Return (x, y) of the center of cell containing provided text 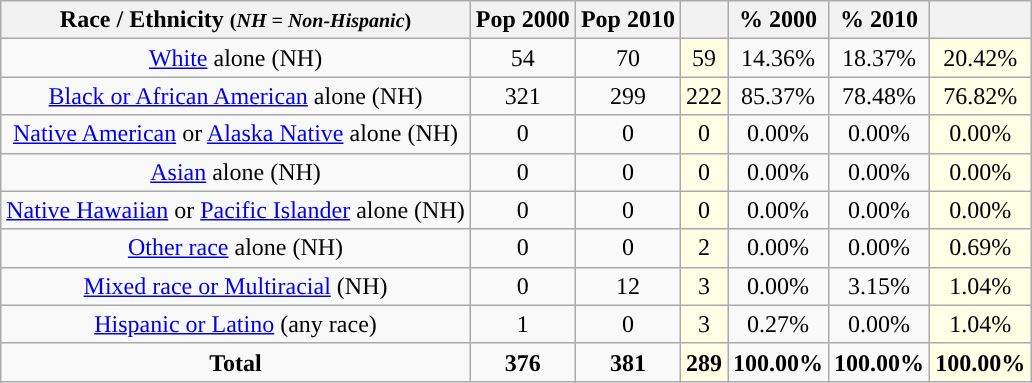
14.36% (778, 58)
Native Hawaiian or Pacific Islander alone (NH) (236, 210)
85.37% (778, 96)
Race / Ethnicity (NH = Non-Hispanic) (236, 20)
76.82% (980, 96)
Black or African American alone (NH) (236, 96)
222 (704, 96)
289 (704, 362)
54 (522, 58)
0.69% (980, 248)
59 (704, 58)
Mixed race or Multiracial (NH) (236, 286)
White alone (NH) (236, 58)
Other race alone (NH) (236, 248)
70 (628, 58)
321 (522, 96)
299 (628, 96)
Hispanic or Latino (any race) (236, 324)
78.48% (880, 96)
20.42% (980, 58)
3.15% (880, 286)
% 2000 (778, 20)
Total (236, 362)
1 (522, 324)
381 (628, 362)
% 2010 (880, 20)
Native American or Alaska Native alone (NH) (236, 134)
12 (628, 286)
18.37% (880, 58)
2 (704, 248)
Pop 2000 (522, 20)
376 (522, 362)
0.27% (778, 324)
Asian alone (NH) (236, 172)
Pop 2010 (628, 20)
